Return the (X, Y) coordinate for the center point of the cell that contains the specified text.  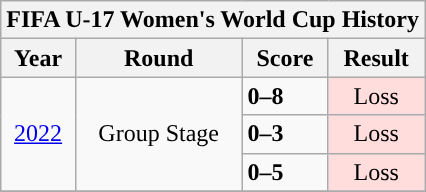
Year (38, 58)
Group Stage (158, 134)
Round (158, 58)
0–5 (285, 172)
Score (285, 58)
0–8 (285, 96)
2022 (38, 134)
0–3 (285, 134)
Result (376, 58)
FIFA U-17 Women's World Cup History (213, 20)
